Return (x, y) of the center of cell containing provided text 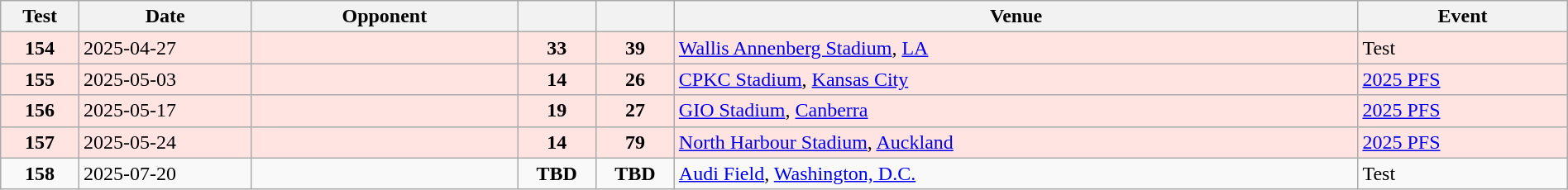
Opponent (385, 17)
Event (1462, 17)
33 (557, 48)
CPKC Stadium, Kansas City (1016, 79)
158 (40, 173)
2025-05-24 (165, 142)
26 (635, 79)
2025-04-27 (165, 48)
Date (165, 17)
155 (40, 79)
2025-05-03 (165, 79)
79 (635, 142)
19 (557, 111)
2025-05-17 (165, 111)
Audi Field, Washington, D.C. (1016, 173)
2025-07-20 (165, 173)
156 (40, 111)
157 (40, 142)
Venue (1016, 17)
GIO Stadium, Canberra (1016, 111)
27 (635, 111)
154 (40, 48)
North Harbour Stadium, Auckland (1016, 142)
39 (635, 48)
Wallis Annenberg Stadium, LA (1016, 48)
